Return the (X, Y) coordinate for the center point of the cell that contains the specified text.  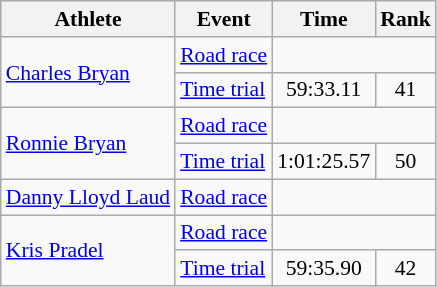
Rank (406, 19)
Event (224, 19)
1:01:25.57 (324, 162)
Time (324, 19)
Kris Pradel (88, 250)
41 (406, 90)
Danny Lloyd Laud (88, 197)
50 (406, 162)
Charles Bryan (88, 72)
Ronnie Bryan (88, 144)
59:33.11 (324, 90)
42 (406, 269)
Athlete (88, 19)
59:35.90 (324, 269)
